Scan for the cell matching the given text and deliver its (X, Y) coordinate at center. 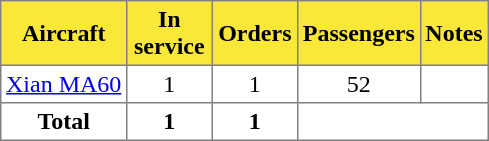
Aircraft (64, 33)
In service (170, 33)
52 (359, 84)
Total (64, 122)
Xian MA60 (64, 84)
Passengers (359, 33)
Orders (255, 33)
Notes (454, 33)
